Locate the cell with the specified text and output its (x, y) center coordinate. 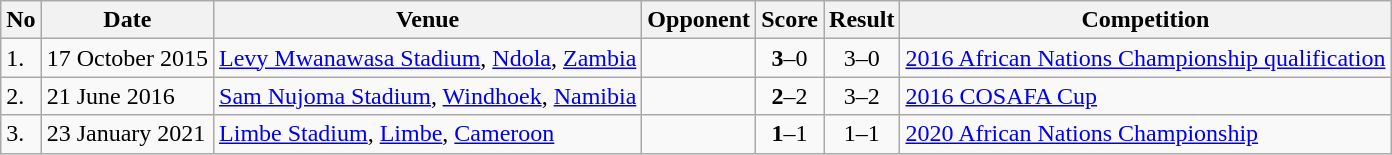
2020 African Nations Championship (1146, 134)
2016 COSAFA Cup (1146, 96)
No (21, 20)
Limbe Stadium, Limbe, Cameroon (428, 134)
2016 African Nations Championship qualification (1146, 58)
Opponent (699, 20)
Score (790, 20)
3. (21, 134)
Venue (428, 20)
21 June 2016 (127, 96)
Date (127, 20)
Sam Nujoma Stadium, Windhoek, Namibia (428, 96)
23 January 2021 (127, 134)
17 October 2015 (127, 58)
Levy Mwanawasa Stadium, Ndola, Zambia (428, 58)
3–2 (862, 96)
Result (862, 20)
Competition (1146, 20)
2. (21, 96)
1. (21, 58)
2–2 (790, 96)
